Return (x, y) of the center of cell containing provided text 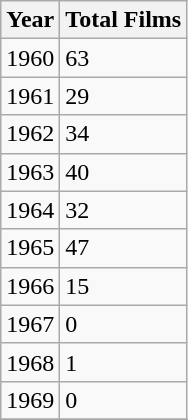
Year (30, 20)
1967 (30, 324)
Total Films (124, 20)
1960 (30, 58)
34 (124, 134)
1964 (30, 210)
1969 (30, 400)
1 (124, 362)
29 (124, 96)
63 (124, 58)
1968 (30, 362)
1965 (30, 248)
1966 (30, 286)
1961 (30, 96)
47 (124, 248)
32 (124, 210)
1962 (30, 134)
40 (124, 172)
15 (124, 286)
1963 (30, 172)
